Find where the given text appears and provide that cell's center as (X, Y) coordinate. 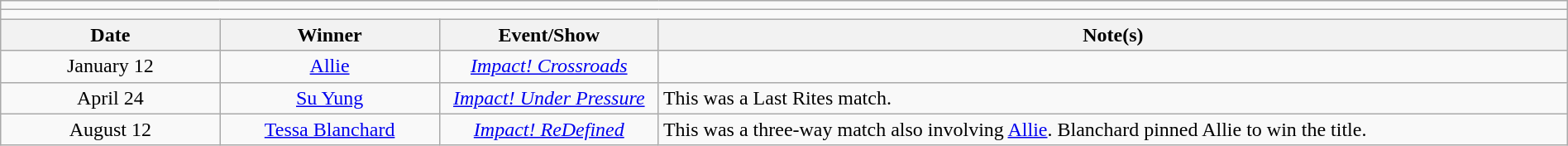
April 24 (111, 98)
Date (111, 35)
Note(s) (1113, 35)
This was a three-way match also involving Allie. Blanchard pinned Allie to win the title. (1113, 129)
January 12 (111, 66)
Tessa Blanchard (329, 129)
Impact! ReDefined (549, 129)
August 12 (111, 129)
Impact! Crossroads (549, 66)
Impact! Under Pressure (549, 98)
Allie (329, 66)
Event/Show (549, 35)
Winner (329, 35)
This was a Last Rites match. (1113, 98)
Su Yung (329, 98)
